For the text-containing cell, return its midpoint in [X, Y] coordinate format. 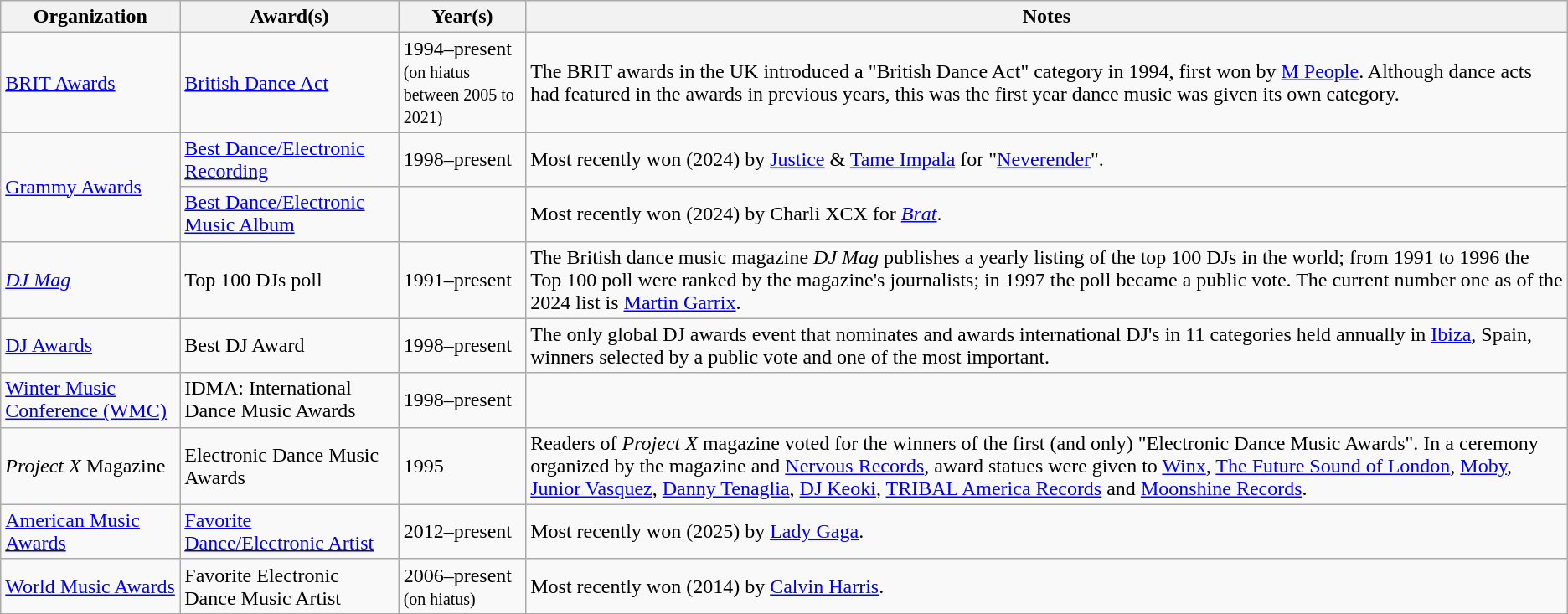
Favorite Dance/Electronic Artist [290, 531]
Year(s) [462, 17]
Best Dance/Electronic Music Album [290, 214]
Best DJ Award [290, 345]
American Music Awards [90, 531]
World Music Awards [90, 586]
Grammy Awards [90, 187]
Best Dance/Electronic Recording [290, 159]
Award(s) [290, 17]
Most recently won (2025) by Lady Gaga. [1047, 531]
2012–present [462, 531]
DJ Awards [90, 345]
Top 100 DJs poll [290, 280]
Favorite Electronic Dance Music Artist [290, 586]
Winter Music Conference (WMC) [90, 400]
1995 [462, 466]
2006–present(on hiatus) [462, 586]
BRIT Awards [90, 82]
Electronic Dance Music Awards [290, 466]
1991–present [462, 280]
Notes [1047, 17]
1994–present(on hiatus between 2005 to 2021) [462, 82]
Most recently won (2014) by Calvin Harris. [1047, 586]
Project X Magazine [90, 466]
DJ Mag [90, 280]
Most recently won (2024) by Charli XCX for Brat. [1047, 214]
IDMA: International Dance Music Awards [290, 400]
Most recently won (2024) by Justice & Tame Impala for "Neverender". [1047, 159]
British Dance Act [290, 82]
Organization [90, 17]
